Capture the cell that displays the provided text and extract its [X, Y] central coordinate. 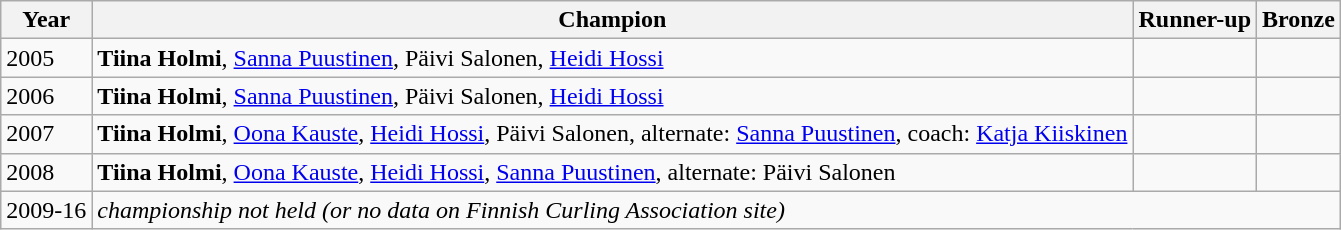
2005 [46, 58]
2007 [46, 134]
Year [46, 20]
Champion [612, 20]
Bronze [1299, 20]
championship not held (or no data on Finnish Curling Association site) [716, 210]
Tiina Holmi, Oona Kauste, Heidi Hossi, Sanna Puustinen, alternate: Päivi Salonen [612, 172]
2009-16 [46, 210]
Runner-up [1195, 20]
2008 [46, 172]
2006 [46, 96]
Tiina Holmi, Oona Kauste, Heidi Hossi, Päivi Salonen, alternate: Sanna Puustinen, coach: Katja Kiiskinen [612, 134]
